Capture the cell that displays the provided text and extract its (x, y) central coordinate. 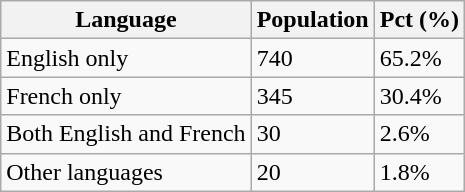
65.2% (419, 58)
2.6% (419, 134)
French only (126, 96)
Language (126, 20)
30.4% (419, 96)
English only (126, 58)
740 (312, 58)
345 (312, 96)
30 (312, 134)
Both English and French (126, 134)
1.8% (419, 172)
Other languages (126, 172)
Population (312, 20)
20 (312, 172)
Pct (%) (419, 20)
